Pinpoint the cell where the given text exists, returning its (x, y) midpoint coordinate. 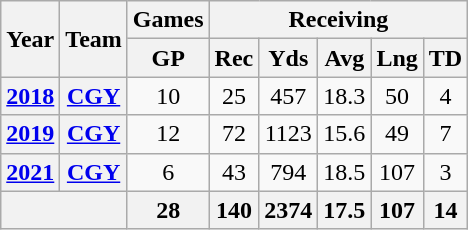
Receiving (338, 20)
50 (397, 96)
Games (168, 20)
2018 (30, 96)
Yds (288, 58)
18.5 (344, 172)
Year (30, 39)
2021 (30, 172)
72 (234, 134)
TD (445, 58)
15.6 (344, 134)
28 (168, 210)
2374 (288, 210)
457 (288, 96)
Avg (344, 58)
Lng (397, 58)
17.5 (344, 210)
140 (234, 210)
2019 (30, 134)
Team (94, 39)
4 (445, 96)
12 (168, 134)
18.3 (344, 96)
1123 (288, 134)
3 (445, 172)
43 (234, 172)
794 (288, 172)
7 (445, 134)
Rec (234, 58)
GP (168, 58)
6 (168, 172)
25 (234, 96)
14 (445, 210)
49 (397, 134)
10 (168, 96)
